Identify which cell holds the provided text, then report its [x, y] central coordinate. 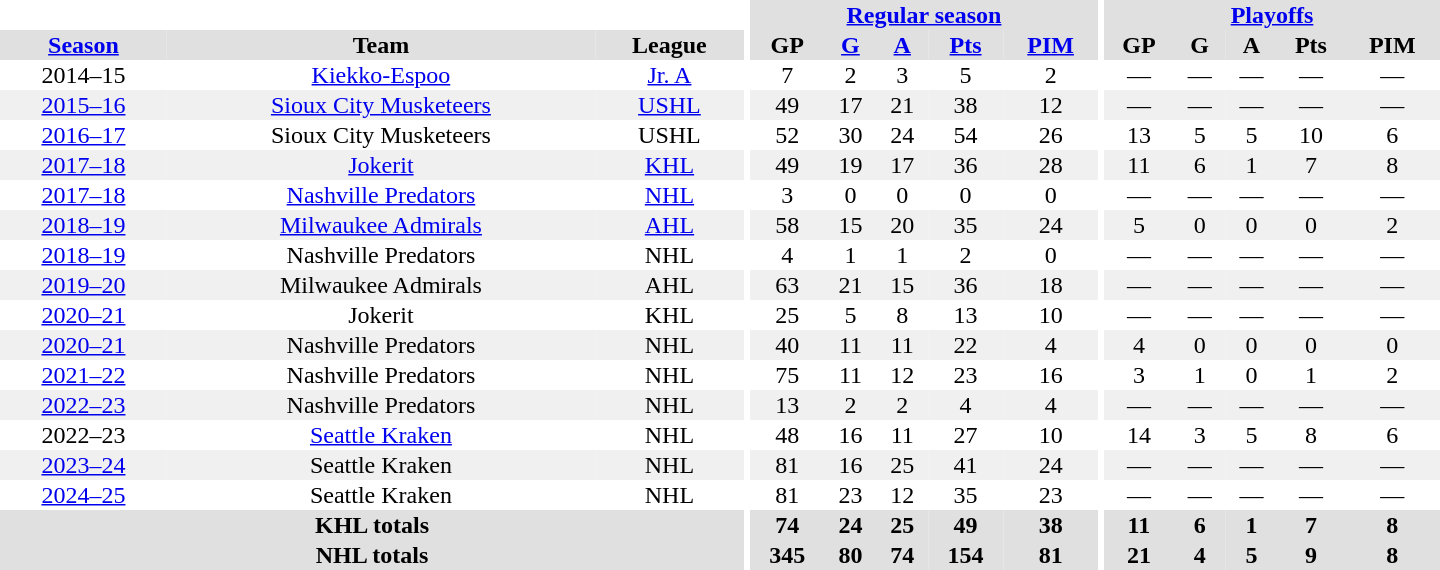
30 [851, 135]
27 [966, 435]
48 [788, 435]
22 [966, 345]
63 [788, 285]
2023–24 [84, 465]
2014–15 [84, 75]
58 [788, 225]
54 [966, 135]
Playoffs [1272, 15]
Team [381, 45]
40 [788, 345]
League [670, 45]
KHL totals [372, 525]
Jr. A [670, 75]
154 [966, 555]
2016–17 [84, 135]
18 [1050, 285]
20 [902, 225]
Kiekko-Espoo [381, 75]
75 [788, 375]
26 [1050, 135]
14 [1139, 435]
9 [1310, 555]
41 [966, 465]
28 [1050, 165]
80 [851, 555]
2015–16 [84, 105]
Regular season [924, 15]
52 [788, 135]
Season [84, 45]
2021–22 [84, 375]
19 [851, 165]
NHL totals [372, 555]
2024–25 [84, 495]
2019–20 [84, 285]
345 [788, 555]
